Search for the cell housing the specified text and yield its [x, y] center coordinate. 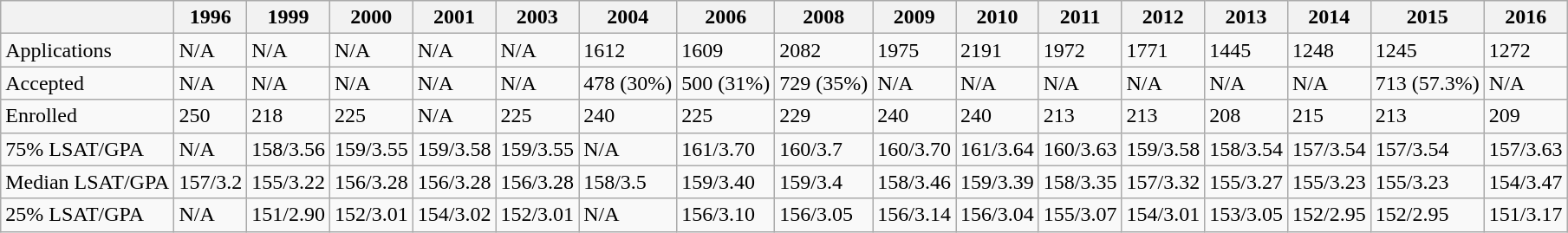
2082 [823, 50]
1609 [726, 50]
1272 [1526, 50]
156/3.14 [914, 215]
2010 [998, 17]
154/3.02 [454, 215]
2191 [998, 50]
158/3.35 [1080, 182]
1445 [1246, 50]
2000 [371, 17]
2004 [628, 17]
25% LSAT/GPA [88, 215]
2012 [1163, 17]
1248 [1329, 50]
1972 [1080, 50]
161/3.70 [726, 149]
Enrolled [88, 116]
157/3.2 [211, 182]
151/2.90 [289, 215]
729 (35%) [823, 83]
229 [823, 116]
160/3.63 [1080, 149]
2006 [726, 17]
2009 [914, 17]
713 (57.3%) [1427, 83]
2014 [1329, 17]
208 [1246, 116]
156/3.04 [998, 215]
151/3.17 [1526, 215]
2001 [454, 17]
159/3.4 [823, 182]
2011 [1080, 17]
156/3.05 [823, 215]
155/3.22 [289, 182]
2013 [1246, 17]
2016 [1526, 17]
157/3.63 [1526, 149]
158/3.56 [289, 149]
160/3.7 [823, 149]
2015 [1427, 17]
158/3.46 [914, 182]
1771 [1163, 50]
2003 [537, 17]
2008 [823, 17]
Accepted [88, 83]
1975 [914, 50]
1612 [628, 50]
Applications [88, 50]
158/3.5 [628, 182]
159/3.39 [998, 182]
218 [289, 116]
155/3.07 [1080, 215]
153/3.05 [1246, 215]
Median LSAT/GPA [88, 182]
1996 [211, 17]
75% LSAT/GPA [88, 149]
154/3.01 [1163, 215]
250 [211, 116]
158/3.54 [1246, 149]
161/3.64 [998, 149]
159/3.40 [726, 182]
156/3.10 [726, 215]
1245 [1427, 50]
155/3.27 [1246, 182]
209 [1526, 116]
1999 [289, 17]
154/3.47 [1526, 182]
157/3.32 [1163, 182]
215 [1329, 116]
478 (30%) [628, 83]
160/3.70 [914, 149]
500 (31%) [726, 83]
